Return [X, Y] of the center of cell containing provided text 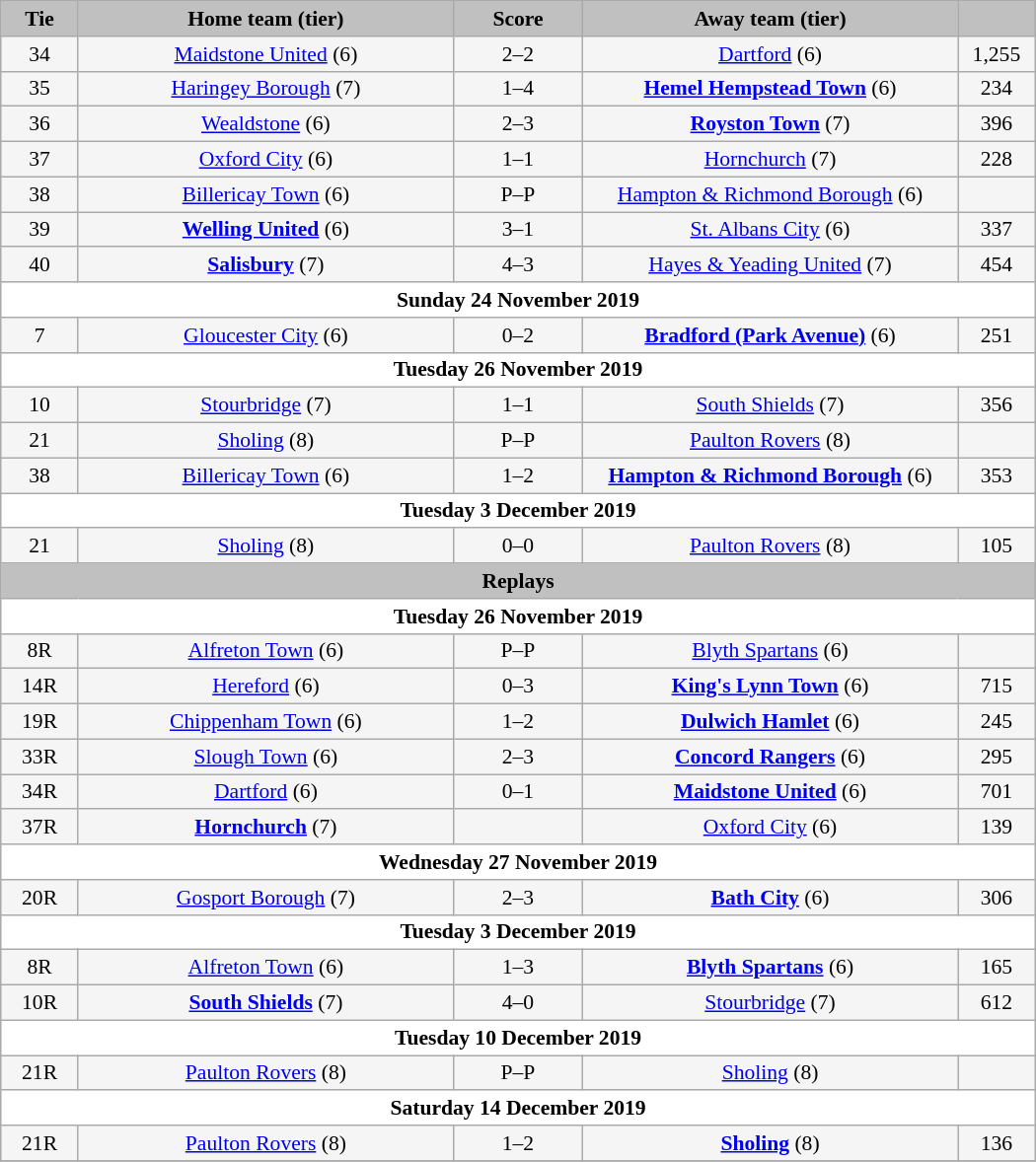
Hereford (6) [265, 687]
Welling United (6) [265, 230]
245 [997, 722]
Gosport Borough (7) [265, 898]
St. Albans City (6) [771, 230]
36 [39, 124]
Hayes & Yeading United (7) [771, 265]
0–2 [517, 335]
Chippenham Town (6) [265, 722]
Dulwich Hamlet (6) [771, 722]
165 [997, 968]
0–3 [517, 687]
337 [997, 230]
7 [39, 335]
2–2 [517, 54]
Saturday 14 December 2019 [518, 1109]
306 [997, 898]
1–3 [517, 968]
20R [39, 898]
Gloucester City (6) [265, 335]
701 [997, 792]
Wednesday 27 November 2019 [518, 862]
295 [997, 757]
Bradford (Park Avenue) (6) [771, 335]
Slough Town (6) [265, 757]
1,255 [997, 54]
612 [997, 1003]
0–0 [517, 546]
33R [39, 757]
35 [39, 89]
19R [39, 722]
454 [997, 265]
Tie [39, 19]
Salisbury (7) [265, 265]
4–0 [517, 1003]
715 [997, 687]
40 [39, 265]
King's Lynn Town (6) [771, 687]
136 [997, 1143]
Bath City (6) [771, 898]
Replays [518, 581]
Home team (tier) [265, 19]
Away team (tier) [771, 19]
37R [39, 828]
4–3 [517, 265]
34R [39, 792]
396 [997, 124]
14R [39, 687]
Wealdstone (6) [265, 124]
Score [517, 19]
Sunday 24 November 2019 [518, 300]
39 [39, 230]
0–1 [517, 792]
34 [39, 54]
1–4 [517, 89]
105 [997, 546]
251 [997, 335]
353 [997, 475]
Hemel Hempstead Town (6) [771, 89]
Royston Town (7) [771, 124]
37 [39, 160]
Haringey Borough (7) [265, 89]
234 [997, 89]
228 [997, 160]
10 [39, 405]
Tuesday 10 December 2019 [518, 1038]
10R [39, 1003]
Concord Rangers (6) [771, 757]
139 [997, 828]
3–1 [517, 230]
356 [997, 405]
